From the cell containing the given text, extract its center point as (X, Y) coordinate. 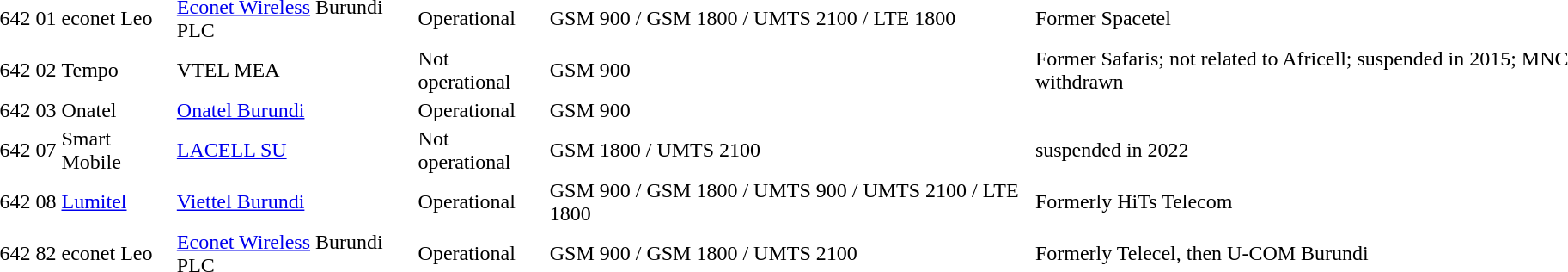
Onatel Burundi (295, 110)
GSM 1800 / UMTS 2100 (790, 150)
Lumitel (117, 201)
08 (46, 201)
LACELL SU (295, 150)
03 (46, 110)
Smart Mobile (117, 150)
GSM 900 / GSM 1800 / UMTS 900 / UMTS 2100 / LTE 1800 (790, 201)
Viettel Burundi (295, 201)
07 (46, 150)
Onatel (117, 110)
VTEL MEA (295, 71)
02 (46, 71)
Tempo (117, 71)
